Find where the given text appears and provide that cell's center as [x, y] coordinate. 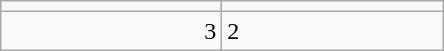
3 [112, 31]
2 [332, 31]
